Provide the [x, y] coordinate of the cell's center where the given text is located.  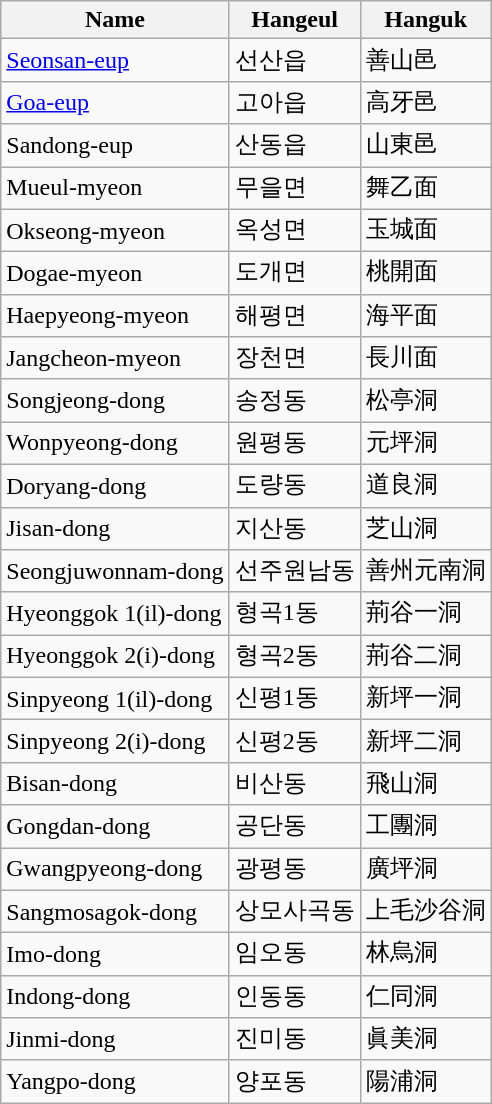
Dogae-myeon [115, 274]
新坪二洞 [426, 742]
Seongjuwonnam-dong [115, 572]
松亭洞 [426, 400]
海平面 [426, 316]
Indong-dong [115, 996]
長川面 [426, 358]
工團洞 [426, 826]
형곡2동 [294, 656]
고아읍 [294, 102]
廣坪洞 [426, 870]
임오동 [294, 954]
형곡1동 [294, 614]
Sinpyeong 2(i)-dong [115, 742]
陽浦洞 [426, 1082]
上毛沙谷洞 [426, 912]
善山邑 [426, 60]
飛山洞 [426, 784]
Name [115, 20]
비산동 [294, 784]
Gongdan-dong [115, 826]
Hyeonggok 1(il)-dong [115, 614]
선주원남동 [294, 572]
신평1동 [294, 698]
玉城面 [426, 230]
Mueul-myeon [115, 188]
공단동 [294, 826]
Doryang-dong [115, 486]
Jangcheon-myeon [115, 358]
선산읍 [294, 60]
해평면 [294, 316]
도개면 [294, 274]
林烏洞 [426, 954]
상모사곡동 [294, 912]
Goa-eup [115, 102]
山東邑 [426, 146]
옥성면 [294, 230]
元坪洞 [426, 444]
善州元南洞 [426, 572]
Songjeong-dong [115, 400]
장천면 [294, 358]
道良洞 [426, 486]
Gwangpyeong-dong [115, 870]
무을면 [294, 188]
芝山洞 [426, 528]
Yangpo-dong [115, 1082]
진미동 [294, 1040]
Hangeul [294, 20]
도량동 [294, 486]
荊谷一洞 [426, 614]
산동읍 [294, 146]
Haepyeong-myeon [115, 316]
송정동 [294, 400]
Sinpyeong 1(il)-dong [115, 698]
Bisan-dong [115, 784]
Okseong-myeon [115, 230]
眞美洞 [426, 1040]
인동동 [294, 996]
Jisan-dong [115, 528]
Imo-dong [115, 954]
Sandong-eup [115, 146]
광평동 [294, 870]
Jinmi-dong [115, 1040]
원평동 [294, 444]
양포동 [294, 1082]
Wonpyeong-dong [115, 444]
新坪一洞 [426, 698]
Sangmosagok-dong [115, 912]
Hyeonggok 2(i)-dong [115, 656]
Seonsan-eup [115, 60]
桃開面 [426, 274]
신평2동 [294, 742]
지산동 [294, 528]
荊谷二洞 [426, 656]
仁同洞 [426, 996]
舞乙面 [426, 188]
Hanguk [426, 20]
高牙邑 [426, 102]
